Detect which cell encompasses the target text, then output its [x, y] center coordinate. 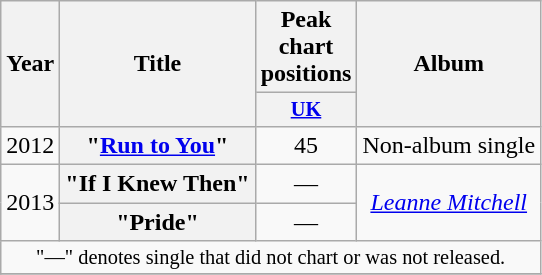
Peak chart positions [306, 47]
UK [306, 110]
Year [30, 64]
2012 [30, 145]
"—" denotes single that did not chart or was not released. [271, 258]
"Run to You" [158, 145]
Leanne Mitchell [449, 203]
"If I Knew Then" [158, 184]
2013 [30, 203]
45 [306, 145]
"Pride" [158, 222]
Non-album single [449, 145]
Album [449, 64]
Title [158, 64]
